Return [x, y] of the center of cell containing provided text 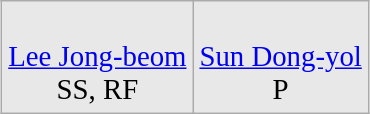
Sun Dong-yolP [280, 57]
Lee Jong-beomSS, RF [98, 57]
